From the cell containing the given text, extract its center point as [X, Y] coordinate. 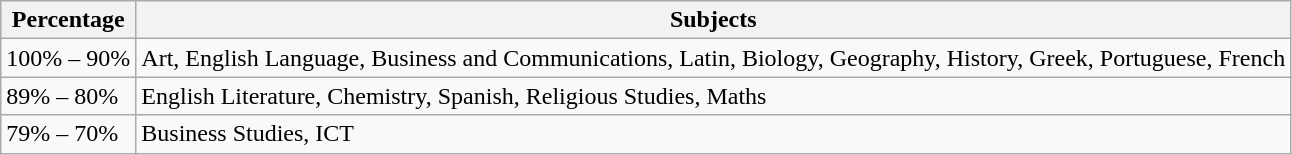
100% – 90% [68, 58]
Percentage [68, 20]
Subjects [714, 20]
Art, English Language, Business and Communications, Latin, Biology, Geography, History, Greek, Portuguese, French [714, 58]
English Literature, Chemistry, Spanish, Religious Studies, Maths [714, 96]
Business Studies, ICT [714, 134]
89% – 80% [68, 96]
79% – 70% [68, 134]
